Search for the cell housing the specified text and yield its (x, y) center coordinate. 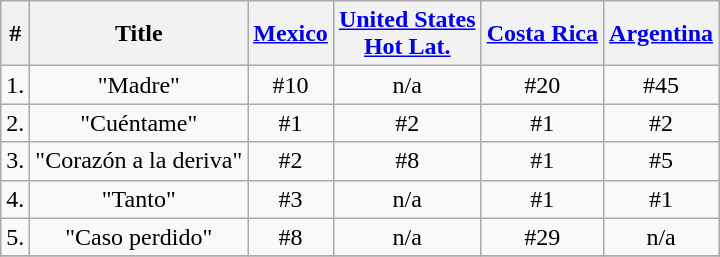
Costa Rica (542, 34)
Title (139, 34)
#29 (542, 237)
3. (16, 161)
4. (16, 199)
#20 (542, 85)
#3 (291, 199)
"Caso perdido" (139, 237)
Mexico (291, 34)
#10 (291, 85)
2. (16, 123)
#5 (662, 161)
United StatesHot Lat. (407, 34)
#45 (662, 85)
# (16, 34)
Argentina (662, 34)
"Madre" (139, 85)
"Tanto" (139, 199)
5. (16, 237)
1. (16, 85)
"Cuéntame" (139, 123)
"Corazón a la deriva" (139, 161)
